Scan for the cell matching the given text and deliver its (X, Y) coordinate at center. 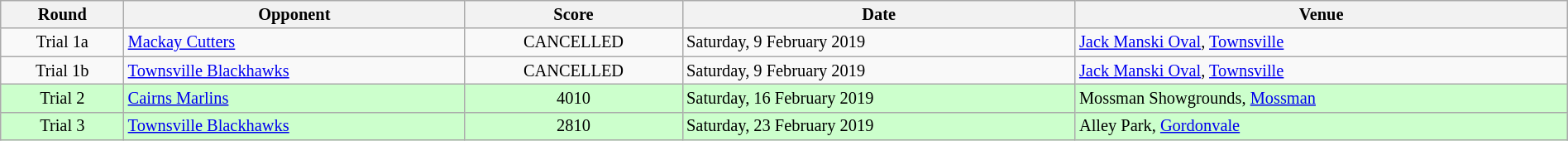
4010 (574, 98)
Opponent (294, 14)
Saturday, 16 February 2019 (878, 98)
2810 (574, 126)
Venue (1322, 14)
Saturday, 23 February 2019 (878, 126)
Trial 2 (63, 98)
Trial 3 (63, 126)
Round (63, 14)
Score (574, 14)
Date (878, 14)
Mackay Cutters (294, 42)
Mossman Showgrounds, Mossman (1322, 98)
Trial 1a (63, 42)
Trial 1b (63, 70)
Alley Park, Gordonvale (1322, 126)
Cairns Marlins (294, 98)
